Locate the cell with the specified text and output its (x, y) center coordinate. 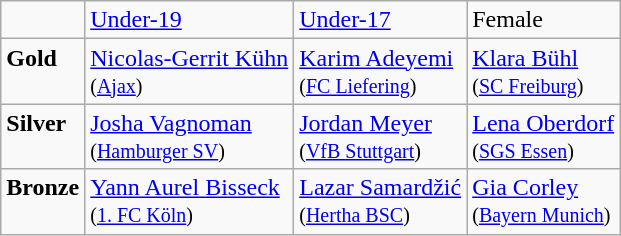
Under-17 (380, 20)
Josha Vagnoman (Hamburger SV) (190, 136)
Bronze (43, 202)
Gold (43, 72)
Under-19 (190, 20)
Karim Adeyemi (FC Liefering) (380, 72)
Female (544, 20)
Jordan Meyer (VfB Stuttgart) (380, 136)
Yann Aurel Bisseck (1. FC Köln) (190, 202)
Lazar Samardžić (Hertha BSC) (380, 202)
Silver (43, 136)
Gia Corley (Bayern Munich) (544, 202)
Klara Bühl (SC Freiburg) (544, 72)
Lena Oberdorf (SGS Essen) (544, 136)
Nicolas-Gerrit Kühn (Ajax) (190, 72)
